For the text-containing cell, return its midpoint in [x, y] coordinate format. 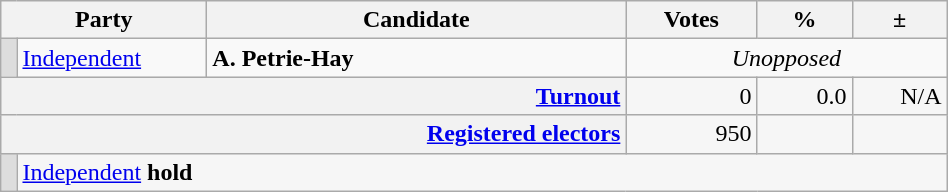
Candidate [416, 20]
Independent hold [482, 172]
Turnout [314, 96]
Registered electors [314, 134]
A. Petrie-Hay [416, 58]
Unopposed [786, 58]
% [804, 20]
950 [692, 134]
Party [104, 20]
Independent [112, 58]
± [900, 20]
0.0 [804, 96]
Votes [692, 20]
N/A [900, 96]
0 [692, 96]
